Determine the [x, y] coordinate at the center of the cell enclosing the given text.  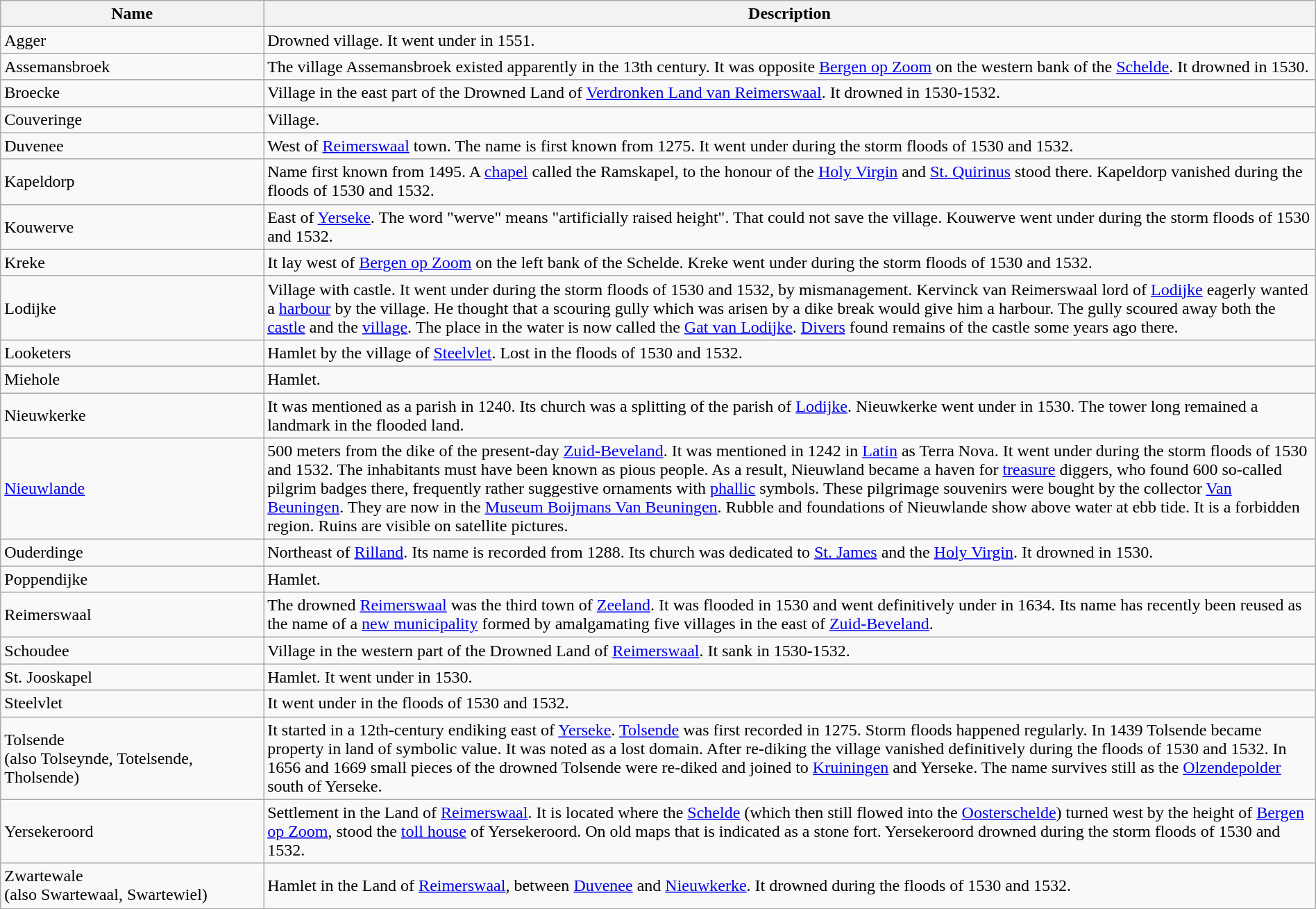
Village in the east part of the Drowned Land of Verdronken Land van Reimerswaal. It drowned in 1530-1532. [790, 93]
West of Reimerswaal town. The name is first known from 1275. It went under during the storm floods of 1530 and 1532. [790, 146]
Reimerswaal [132, 615]
Hamlet by the village of Steelvlet. Lost in the floods of 1530 and 1532. [790, 353]
Nieuwlande [132, 489]
It went under in the floods of 1530 and 1532. [790, 703]
Kouwerve [132, 226]
Zwartewale (also Swartewaal, Swartewiel) [132, 886]
Lodijke [132, 308]
Looketers [132, 353]
Tolsende (also Tolseynde, Totelsende, Tholsende) [132, 758]
Assemansbroek [132, 67]
Village. [790, 119]
Kapeldorp [132, 182]
Couveringe [132, 119]
It lay west of Bergen op Zoom on the left bank of the Schelde. Kreke went under during the storm floods of 1530 and 1532. [790, 262]
Broecke [132, 93]
Drowned village. It went under in 1551. [790, 40]
St. Jooskapel [132, 677]
Schoudee [132, 651]
Duvenee [132, 146]
Steelvlet [132, 703]
Description [790, 14]
Ouderdinge [132, 553]
Village in the western part of the Drowned Land of Reimerswaal. It sank in 1530-1532. [790, 651]
Hamlet in the Land of Reimerswaal, between Duvenee and Nieuwkerke. It drowned during the floods of 1530 and 1532. [790, 886]
Nieuwkerke [132, 415]
Yersekeroord [132, 831]
Hamlet. It went under in 1530. [790, 677]
Agger [132, 40]
Kreke [132, 262]
Poppendijke [132, 579]
Northeast of Rilland. Its name is recorded from 1288. Its church was dedicated to St. James and the Holy Virgin. It drowned in 1530. [790, 553]
Name [132, 14]
Miehole [132, 379]
